Output the [X, Y] coordinate of the center of the cell containing the given text.  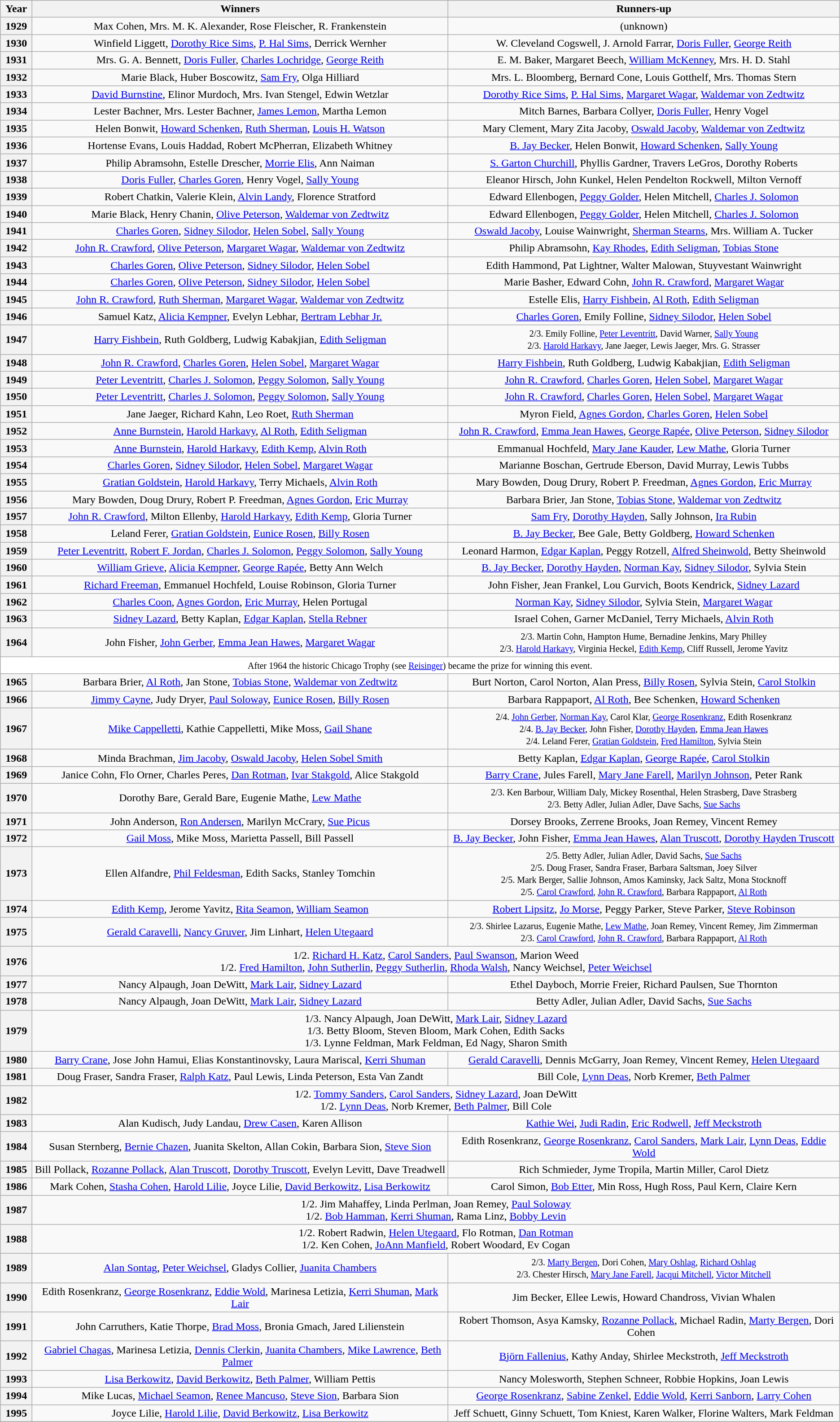
John Fisher, John Gerber, Emma Jean Hawes, Margaret Wagar [240, 642]
Leonard Harmon, Edgar Kaplan, Peggy Rotzell, Alfred Sheinwold, Betty Sheinwold [643, 551]
1940 [16, 214]
Charles Goren, Emily Folline, Sidney Silodor, Helen Sobel [643, 316]
1/2. Robert Radwin, Helen Utegaard, Flo Rotman, Dan Rotman 1/2. Ken Cohen, JoAnn Manfield, Robert Woodard, Ev Cogan [436, 1239]
1981 [16, 1077]
Betty Adler, Julian Adler, David Sachs, Sue Sachs [643, 1001]
Barry Crane, Jose John Hamui, Elias Konstantinovsky, Laura Mariscal, Kerri Shuman [240, 1060]
Mrs. L. Bloomberg, Bernard Cone, Louis Gotthelf, Mrs. Thomas Stern [643, 77]
E. M. Baker, Margaret Beech, William McKenney, Mrs. H. D. Stahl [643, 60]
1960 [16, 568]
Betty Kaplan, Edgar Kaplan, George Rapée, Carol Stolkin [643, 758]
Lisa Berkowitz, David Berkowitz, Beth Palmer, William Pettis [240, 1379]
Marianne Boschan, Gertrude Eberson, David Murray, Lewis Tubbs [643, 465]
Bill Cole, Lynn Deas, Norb Kremer, Beth Palmer [643, 1077]
Mike Cappelletti, Kathie Cappelletti, Mike Moss, Gail Shane [240, 729]
After 1964 the historic Chicago Trophy (see Reisinger) became the prize for winning this event. [420, 665]
Jim Becker, Ellee Lewis, Howard Chandross, Vivian Whalen [643, 1297]
1987 [16, 1209]
Winfield Liggett, Dorothy Rice Sims, P. Hal Sims, Derrick Wernher [240, 43]
William Grieve, Alicia Kempner, George Rapée, Betty Ann Welch [240, 568]
2/3. Marty Bergen, Dori Cohen, Mary Oshlag, Richard Oshlag 2/3. Chester Hirsch, Mary Jane Farell, Jacqui Mitchell, Victor Mitchell [643, 1268]
1931 [16, 60]
Lester Bachner, Mrs. Lester Bachner, James Lemon, Martha Lemon [240, 111]
1957 [16, 517]
Philip Abramsohn, Estelle Drescher, Morrie Elis, Ann Naiman [240, 162]
Dorsey Brooks, Zerrene Brooks, Joan Remey, Vincent Remey [643, 821]
Mrs. G. A. Bennett, Doris Fuller, Charles Lochridge, George Reith [240, 60]
Oswald Jacoby, Louise Wainwright, Sherman Stearns, Mrs. William A. Tucker [643, 231]
B. Jay Becker, Helen Bonwit, Howard Schenken, Sally Young [643, 145]
John R. Crawford, Ruth Sherman, Margaret Wagar, Waldemar von Zedtwitz [240, 299]
Robert Chatkin, Valerie Klein, Alvin Landy, Florence Stratford [240, 197]
Sidney Lazard, Betty Kaplan, Edgar Kaplan, Stella Rebner [240, 619]
Charles Coon, Agnes Gordon, Eric Murray, Helen Portugal [240, 602]
B. Jay Becker, Dorothy Hayden, Norman Kay, Sidney Silodor, Sylvia Stein [643, 568]
Mark Cohen, Stasha Cohen, Harold Lilie, Joyce Lilie, David Berkowitz, Lisa Berkowitz [240, 1186]
Mary Clement, Mary Zita Jacoby, Oswald Jacoby, Waldemar von Zedtwitz [643, 128]
John Carruthers, Katie Thorpe, Brad Moss, Bronia Gmach, Jared Lilienstein [240, 1327]
1982 [16, 1100]
Rich Schmieder, Jyme Tropila, Martin Miller, Carol Dietz [643, 1169]
W. Cleveland Cogswell, J. Arnold Farrar, Doris Fuller, George Reith [643, 43]
Gabriel Chagas, Marinesa Letizia, Dennis Clerkin, Juanita Chambers, Mike Lawrence, Beth Palmer [240, 1356]
1977 [16, 984]
Barbara Brier, Jan Stone, Tobias Stone, Waldemar von Zedtwitz [643, 500]
Max Cohen, Mrs. M. K. Alexander, Rose Fleischer, R. Frankenstein [240, 26]
Ellen Alfandre, Phil Feldesman, Edith Sacks, Stanley Tomchin [240, 873]
1978 [16, 1001]
Joyce Lilie, Harold Lilie, David Berkowitz, Lisa Berkowitz [240, 1413]
Robert Lipsitz, Jo Morse, Peggy Parker, Steve Parker, Steve Robinson [643, 909]
1954 [16, 465]
1993 [16, 1379]
John R. Crawford, Olive Peterson, Margaret Wagar, Waldemar von Zedtwitz [240, 248]
1932 [16, 77]
Hortense Evans, Louis Haddad, Robert McPherran, Elizabeth Whitney [240, 145]
John Fisher, Jean Frankel, Lou Gurvich, Boots Kendrick, Sidney Lazard [643, 585]
Ethel Dayboch, Morrie Freier, Richard Paulsen, Sue Thornton [643, 984]
1980 [16, 1060]
1929 [16, 26]
Anne Burnstein, Harold Harkavy, Al Roth, Edith Seligman [240, 431]
Minda Brachman, Jim Jacoby, Oswald Jacoby, Helen Sobel Smith [240, 758]
Björn Fallenius, Kathy Anday, Shirlee Meckstroth, Jeff Meckstroth [643, 1356]
1994 [16, 1396]
Estelle Elis, Harry Fishbein, Al Roth, Edith Seligman [643, 299]
Carol Simon, Bob Etter, Min Ross, Hugh Ross, Paul Kern, Claire Kern [643, 1186]
1963 [16, 619]
Susan Sternberg, Bernie Chazen, Juanita Skelton, Allan Cokin, Barbara Sion, Steve Sion [240, 1146]
1958 [16, 534]
Edith Kemp, Jerome Yavitz, Rita Seamon, William Seamon [240, 909]
Jeff Schuett, Ginny Schuett, Tom Kniest, Karen Walker, Florine Walters, Mark Feldman [643, 1413]
1962 [16, 602]
Helen Bonwit, Howard Schenken, Ruth Sherman, Louis H. Watson [240, 128]
Edith Hammond, Pat Lightner, Walter Malowan, Stuyvestant Wainwright [643, 265]
1945 [16, 299]
1974 [16, 909]
Edith Rosenkranz, George Rosenkranz, Eddie Wold, Marinesa Letizia, Kerri Shuman, Mark Lair [240, 1297]
B. Jay Becker, John Fisher, Emma Jean Hawes, Alan Truscott, Dorothy Hayden Truscott [643, 838]
Burt Norton, Carol Norton, Alan Press, Billy Rosen, Sylvia Stein, Carol Stolkin [643, 682]
1930 [16, 43]
Barbara Brier, Al Roth, Jan Stone, Tobias Stone, Waldemar von Zedtwitz [240, 682]
1955 [16, 482]
1979 [16, 1031]
Marie Basher, Edward Cohn, John R. Crawford, Margaret Wagar [643, 282]
Runners-up [643, 9]
1972 [16, 838]
Alan Kudisch, Judy Landau, Drew Casen, Karen Allison [240, 1123]
Doug Fraser, Sandra Fraser, Ralph Katz, Paul Lewis, Linda Peterson, Esta Van Zandt [240, 1077]
Doris Fuller, Charles Goren, Henry Vogel, Sally Young [240, 180]
Edith Rosenkranz, George Rosenkranz, Carol Sanders, Mark Lair, Lynn Deas, Eddie Wold [643, 1146]
1952 [16, 431]
Charles Goren, Sidney Silodor, Helen Sobel, Margaret Wagar [240, 465]
2/3. Emily Folline, Peter Leventritt, David Warner, Sally Young 2/3. Harold Harkavy, Jane Jaeger, Lewis Jaeger, Mrs. G. Strasser [643, 339]
2/3. Ken Barbour, William Daly, Mickey Rosenthal, Helen Strasberg, Dave Strasberg 2/3. Betty Adler, Julian Adler, Dave Sachs, Sue Sachs [643, 798]
Richard Freeman, Emmanuel Hochfeld, Louise Robinson, Gloria Turner [240, 585]
1984 [16, 1146]
Samuel Katz, Alicia Kempner, Evelyn Lebhar, Bertram Lebhar Jr. [240, 316]
Year [16, 9]
1971 [16, 821]
1973 [16, 873]
1953 [16, 448]
2/3. Martin Cohn, Hampton Hume, Bernadine Jenkins, Mary Philley 2/3. Harold Harkavy, Virginia Heckel, Edith Kemp, Cliff Russell, Jerome Yavitz [643, 642]
John Anderson, Ron Andersen, Marilyn McCrary, Sue Picus [240, 821]
Barry Crane, Jules Farell, Mary Jane Farell, Marilyn Johnson, Peter Rank [643, 775]
1937 [16, 162]
1942 [16, 248]
1989 [16, 1268]
1988 [16, 1239]
Barbara Rappaport, Al Roth, Bee Schenken, Howard Schenken [643, 699]
Alan Sontag, Peter Weichsel, Gladys Collier, Juanita Chambers [240, 1268]
1969 [16, 775]
George Rosenkranz, Sabine Zenkel, Eddie Wold, Kerri Sanborn, Larry Cohen [643, 1396]
1990 [16, 1297]
Dorothy Bare, Gerald Bare, Eugenie Mathe, Lew Mathe [240, 798]
Winners [240, 9]
Eleanor Hirsch, John Kunkel, Helen Pendelton Rockwell, Milton Vernoff [643, 180]
Mitch Barnes, Barbara Collyer, Doris Fuller, Henry Vogel [643, 111]
1970 [16, 798]
1986 [16, 1186]
S. Garton Churchill, Phyllis Gardner, Travers LeGros, Dorothy Roberts [643, 162]
John R. Crawford, Emma Jean Hawes, George Rapée, Olive Peterson, Sidney Silodor [643, 431]
1933 [16, 94]
Peter Leventritt, Robert F. Jordan, Charles J. Solomon, Peggy Solomon, Sally Young [240, 551]
1943 [16, 265]
Philip Abramsohn, Kay Rhodes, Edith Seligman, Tobias Stone [643, 248]
1948 [16, 363]
Norman Kay, Sidney Silodor, Sylvia Stein, Margaret Wagar [643, 602]
Gerald Caravelli, Dennis McGarry, Joan Remey, Vincent Remey, Helen Utegaard [643, 1060]
Sam Fry, Dorothy Hayden, Sally Johnson, Ira Rubin [643, 517]
1967 [16, 729]
1975 [16, 932]
1968 [16, 758]
Marie Black, Henry Chanin, Olive Peterson, Waldemar von Zedtwitz [240, 214]
1959 [16, 551]
Gratian Goldstein, Harold Harkavy, Terry Michaels, Alvin Roth [240, 482]
1983 [16, 1123]
1941 [16, 231]
1965 [16, 682]
1961 [16, 585]
1936 [16, 145]
Myron Field, Agnes Gordon, Charles Goren, Helen Sobel [643, 414]
1947 [16, 339]
1944 [16, 282]
Dorothy Rice Sims, P. Hal Sims, Margaret Wagar, Waldemar von Zedtwitz [643, 94]
1949 [16, 380]
1966 [16, 699]
Gail Moss, Mike Moss, Marietta Passell, Bill Passell [240, 838]
John R. Crawford, Milton Ellenby, Harold Harkavy, Edith Kemp, Gloria Turner [240, 517]
Gerald Caravelli, Nancy Gruver, Jim Linhart, Helen Utegaard [240, 932]
Janice Cohn, Flo Orner, Charles Peres, Dan Rotman, Ivar Stakgold, Alice Stakgold [240, 775]
Emmanual Hochfeld, Mary Jane Kauder, Lew Mathe, Gloria Turner [643, 448]
Robert Thomson, Asya Kamsky, Rozanne Pollack, Michael Radin, Marty Bergen, Dori Cohen [643, 1327]
1934 [16, 111]
Israel Cohen, Garner McDaniel, Terry Michaels, Alvin Roth [643, 619]
Bill Pollack, Rozanne Pollack, Alan Truscott, Dorothy Truscott, Evelyn Levitt, Dave Treadwell [240, 1169]
Nancy Molesworth, Stephen Schneer, Robbie Hopkins, Joan Lewis [643, 1379]
Mike Lucas, Michael Seamon, Renee Mancuso, Steve Sion, Barbara Sion [240, 1396]
David Burnstine, Elinor Murdoch, Mrs. Ivan Stengel, Edwin Wetzlar [240, 94]
1951 [16, 414]
Anne Burnstein, Harold Harkavy, Edith Kemp, Alvin Roth [240, 448]
(unknown) [643, 26]
1938 [16, 180]
Jimmy Cayne, Judy Dryer, Paul Soloway, Eunice Rosen, Billy Rosen [240, 699]
1/2. Tommy Sanders, Carol Sanders, Sidney Lazard, Joan DeWitt 1/2. Lynn Deas, Norb Kremer, Beth Palmer, Bill Cole [436, 1100]
1956 [16, 500]
1/2. Jim Mahaffey, Linda Perlman, Joan Remey, Paul Soloway 1/2. Bob Hamman, Kerri Shuman, Rama Linz, Bobby Levin [436, 1209]
1991 [16, 1327]
1950 [16, 397]
B. Jay Becker, Bee Gale, Betty Goldberg, Howard Schenken [643, 534]
Marie Black, Huber Boscowitz, Sam Fry, Olga Hilliard [240, 77]
1946 [16, 316]
1985 [16, 1169]
Kathie Wei, Judi Radin, Eric Rodwell, Jeff Meckstroth [643, 1123]
1939 [16, 197]
1964 [16, 642]
1976 [16, 961]
Leland Ferer, Gratian Goldstein, Eunice Rosen, Billy Rosen [240, 534]
1935 [16, 128]
1992 [16, 1356]
Charles Goren, Sidney Silodor, Helen Sobel, Sally Young [240, 231]
1995 [16, 1413]
Jane Jaeger, Richard Kahn, Leo Roet, Ruth Sherman [240, 414]
